Capture the cell that displays the provided text and extract its (x, y) central coordinate. 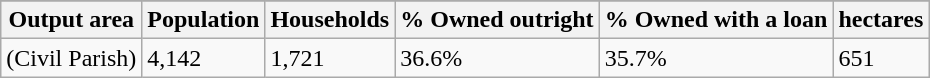
Output area (72, 20)
1,721 (330, 58)
hectares (881, 20)
36.6% (497, 58)
Households (330, 20)
(Civil Parish) (72, 58)
35.7% (716, 58)
651 (881, 58)
% Owned with a loan (716, 20)
% Owned outright (497, 20)
Population (204, 20)
4,142 (204, 58)
